Provide the [x, y] coordinate of the cell's center where the given text is located.  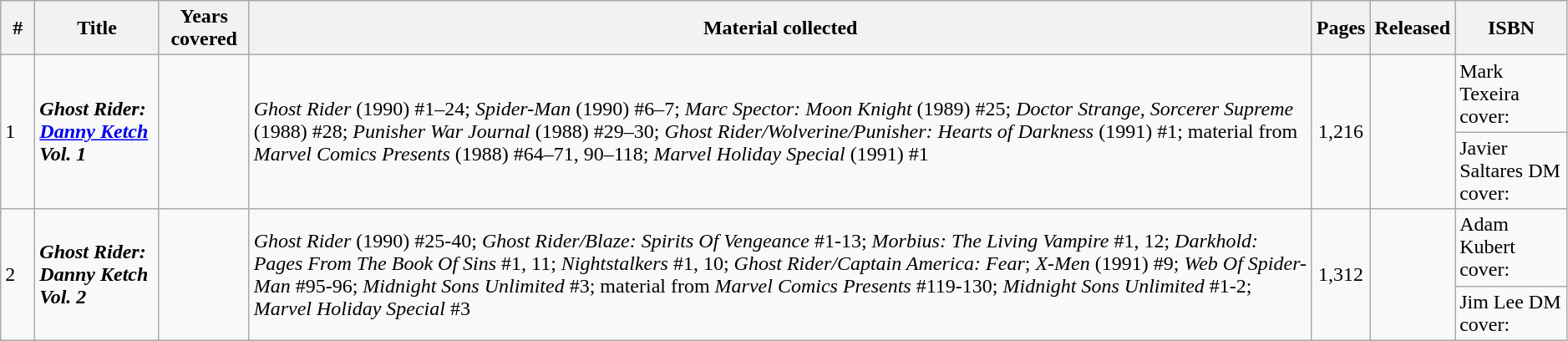
Years covered [204, 28]
Released [1413, 28]
Mark Texeira cover: [1512, 94]
Ghost Rider: Danny Ketch Vol. 2 [97, 274]
1 [18, 132]
Adam Kubert cover: [1512, 247]
1,216 [1341, 132]
2 [18, 274]
ISBN [1512, 28]
Title [97, 28]
1,312 [1341, 274]
Pages [1341, 28]
Jim Lee DM cover: [1512, 313]
Ghost Rider: Danny Ketch Vol. 1 [97, 132]
Material collected [780, 28]
# [18, 28]
Javier Saltares DM cover: [1512, 170]
